Capture the cell that displays the provided text and extract its [x, y] central coordinate. 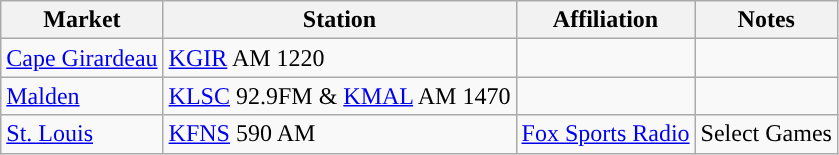
St. Louis [82, 134]
Affiliation [606, 20]
Select Games [766, 134]
Notes [766, 20]
Market [82, 20]
Fox Sports Radio [606, 134]
Cape Girardeau [82, 58]
KFNS 590 AM [340, 134]
Malden [82, 96]
Station [340, 20]
KGIR AM 1220 [340, 58]
KLSC 92.9FM & KMAL AM 1470 [340, 96]
